Return the (x, y) coordinate for the center point of the cell that contains the specified text.  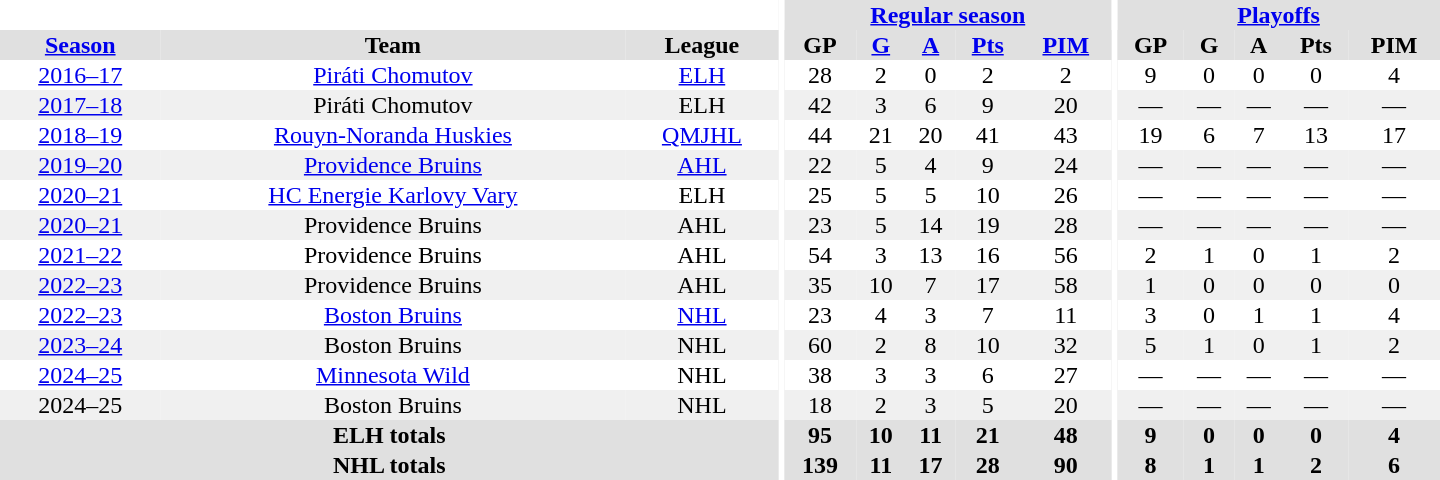
16 (988, 255)
Season (80, 45)
2023–24 (80, 345)
14 (931, 225)
41 (988, 135)
95 (820, 435)
43 (1066, 135)
24 (1066, 165)
Regular season (948, 15)
22 (820, 165)
QMJHL (702, 135)
League (702, 45)
32 (1066, 345)
2018–19 (80, 135)
Minnesota Wild (392, 375)
18 (820, 405)
58 (1066, 285)
35 (820, 285)
90 (1066, 465)
2019–20 (80, 165)
44 (820, 135)
48 (1066, 435)
2017–18 (80, 105)
60 (820, 345)
139 (820, 465)
27 (1066, 375)
56 (1066, 255)
38 (820, 375)
Rouyn-Noranda Huskies (392, 135)
NHL totals (389, 465)
42 (820, 105)
2016–17 (80, 75)
ELH totals (389, 435)
Team (392, 45)
2021–22 (80, 255)
Playoffs (1278, 15)
54 (820, 255)
26 (1066, 195)
25 (820, 195)
HC Energie Karlovy Vary (392, 195)
